From the cell containing the given text, extract its center point as [x, y] coordinate. 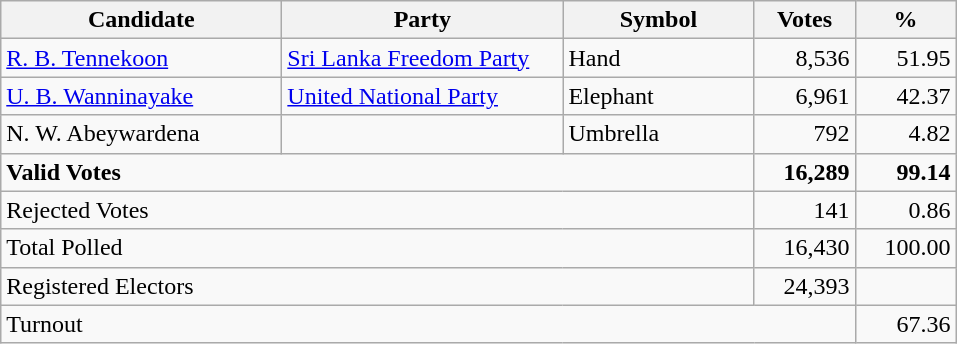
0.86 [906, 210]
100.00 [906, 248]
Symbol [658, 20]
141 [804, 210]
4.82 [906, 134]
Sri Lanka Freedom Party [422, 58]
51.95 [906, 58]
Valid Votes [378, 172]
% [906, 20]
United National Party [422, 96]
99.14 [906, 172]
Rejected Votes [378, 210]
792 [804, 134]
Votes [804, 20]
Total Polled [378, 248]
Turnout [428, 324]
67.36 [906, 324]
8,536 [804, 58]
6,961 [804, 96]
Party [422, 20]
Hand [658, 58]
N. W. Abeywardena [142, 134]
Umbrella [658, 134]
16,430 [804, 248]
24,393 [804, 286]
R. B. Tennekoon [142, 58]
42.37 [906, 96]
U. B. Wanninayake [142, 96]
Candidate [142, 20]
16,289 [804, 172]
Elephant [658, 96]
Registered Electors [378, 286]
